Search for the cell housing the specified text and yield its (x, y) center coordinate. 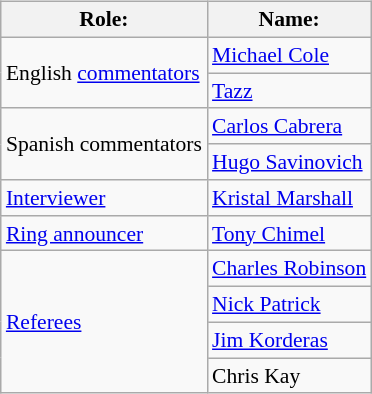
Nick Patrick (289, 305)
Spanish commentators (104, 144)
Kristal Marshall (289, 198)
Michael Cole (289, 55)
Referees (104, 322)
Ring announcer (104, 233)
Charles Robinson (289, 269)
Role: (104, 20)
Carlos Cabrera (289, 126)
Interviewer (104, 198)
Hugo Savinovich (289, 162)
Name: (289, 20)
Tony Chimel (289, 233)
Chris Kay (289, 376)
Jim Korderas (289, 340)
English commentators (104, 72)
Tazz (289, 91)
